Identify which cell holds the provided text, then report its (X, Y) central coordinate. 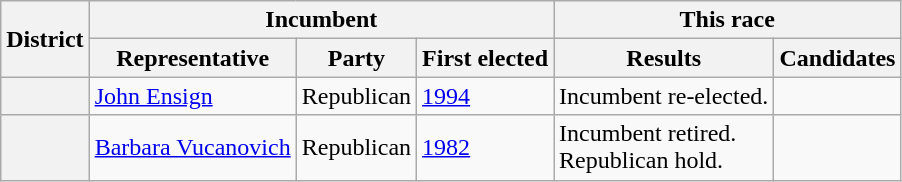
Incumbent re-elected. (664, 96)
John Ensign (192, 96)
Candidates (838, 58)
Results (664, 58)
Incumbent (321, 20)
1994 (486, 96)
Barbara Vucanovich (192, 148)
Incumbent retired.Republican hold. (664, 148)
District (45, 39)
First elected (486, 58)
Party (356, 58)
This race (728, 20)
1982 (486, 148)
Representative (192, 58)
